Capture the cell that displays the provided text and extract its [x, y] central coordinate. 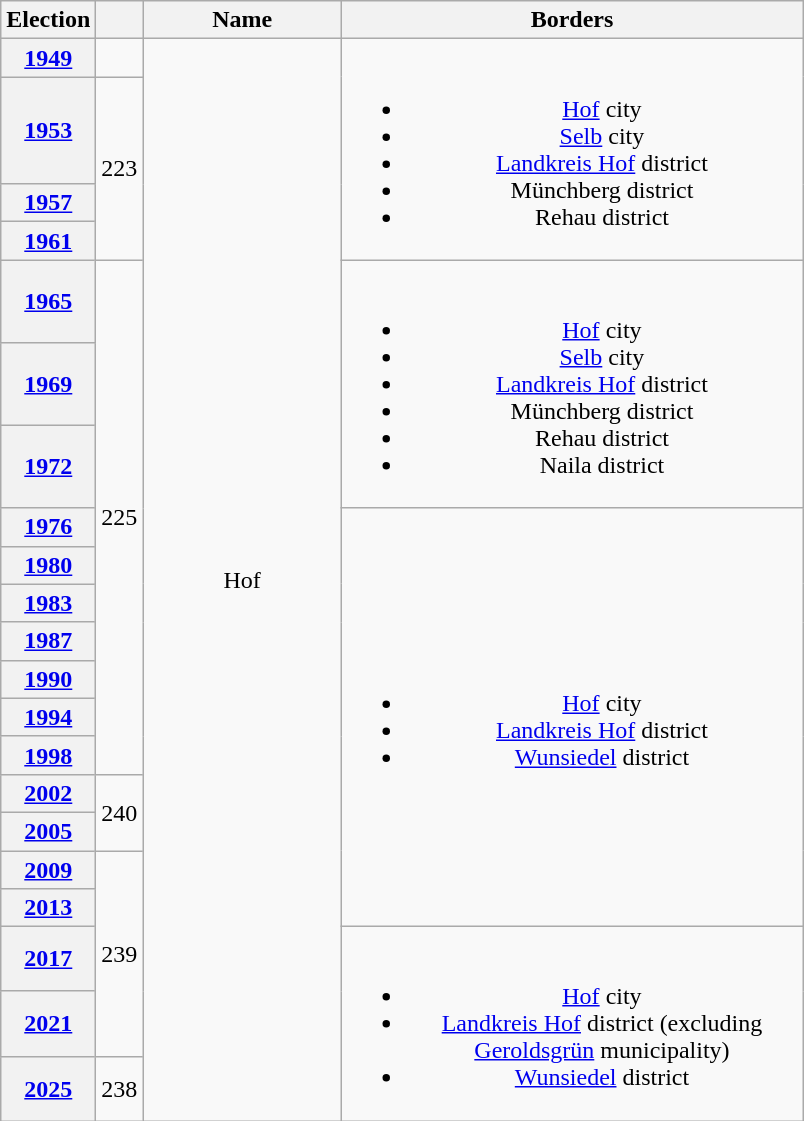
Hof citySelb cityLandkreis Hof districtMünchberg districtRehau district [572, 150]
1957 [48, 203]
2002 [48, 793]
2017 [48, 960]
2021 [48, 1024]
1949 [48, 58]
223 [120, 168]
1965 [48, 302]
Borders [572, 20]
240 [120, 812]
1998 [48, 755]
1976 [48, 527]
1972 [48, 466]
1969 [48, 384]
2025 [48, 1088]
2009 [48, 869]
Hof [242, 580]
1953 [48, 130]
1990 [48, 679]
239 [120, 953]
2013 [48, 908]
1983 [48, 603]
Hof citySelb cityLandkreis Hof districtMünchberg districtRehau districtNaila district [572, 384]
238 [120, 1088]
Hof cityLandkreis Hof districtWunsiedel district [572, 718]
225 [120, 517]
2005 [48, 831]
1994 [48, 717]
1980 [48, 565]
Hof cityLandkreis Hof district (excluding Geroldsgrün municipality)Wunsiedel district [572, 1024]
1961 [48, 241]
Election [48, 20]
Name [242, 20]
1987 [48, 641]
